Pinpoint the cell where the given text exists, returning its [X, Y] midpoint coordinate. 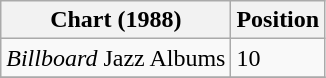
10 [278, 58]
Billboard Jazz Albums [116, 58]
Chart (1988) [116, 20]
Position [278, 20]
